Return [x, y] of the center of cell containing provided text 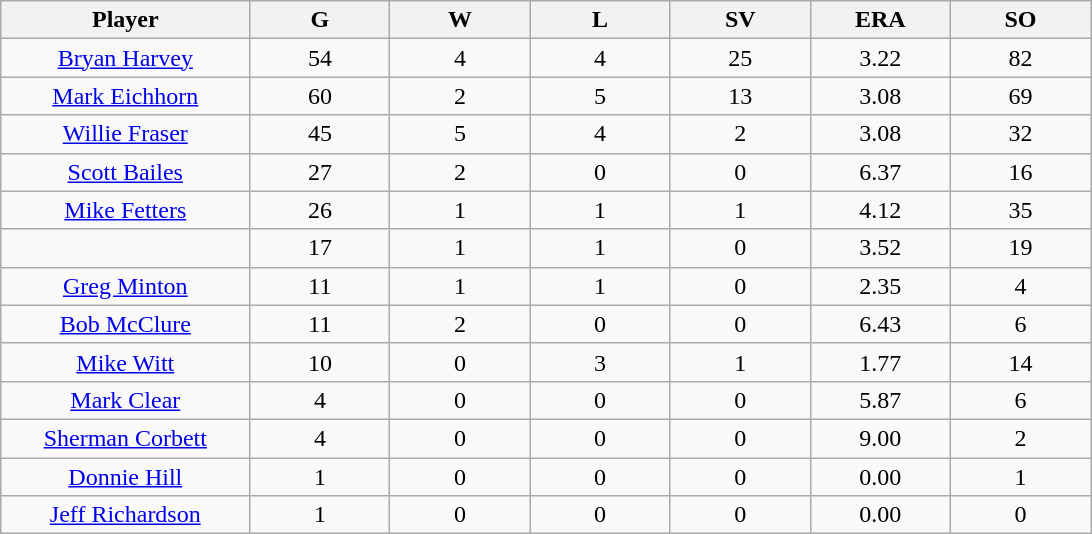
4.12 [880, 210]
Mike Fetters [126, 210]
Bryan Harvey [126, 58]
16 [1020, 172]
14 [1020, 362]
5.87 [880, 400]
ERA [880, 20]
Player [126, 20]
SV [740, 20]
60 [320, 96]
Jeff Richardson [126, 515]
2.35 [880, 286]
Donnie Hill [126, 477]
9.00 [880, 438]
6.43 [880, 324]
82 [1020, 58]
17 [320, 248]
3 [600, 362]
Greg Minton [126, 286]
3.52 [880, 248]
Mark Clear [126, 400]
L [600, 20]
32 [1020, 134]
Mike Witt [126, 362]
10 [320, 362]
G [320, 20]
6.37 [880, 172]
26 [320, 210]
Bob McClure [126, 324]
69 [1020, 96]
3.22 [880, 58]
Willie Fraser [126, 134]
45 [320, 134]
1.77 [880, 362]
54 [320, 58]
SO [1020, 20]
Scott Bailes [126, 172]
25 [740, 58]
13 [740, 96]
19 [1020, 248]
Mark Eichhorn [126, 96]
35 [1020, 210]
Sherman Corbett [126, 438]
27 [320, 172]
W [460, 20]
